Search for the cell housing the specified text and yield its (x, y) center coordinate. 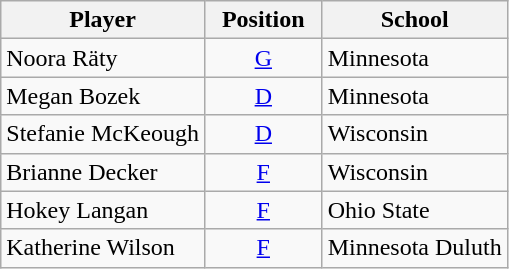
Brianne Decker (103, 172)
Megan Bozek (103, 96)
Noora Räty (103, 58)
Stefanie McKeough (103, 134)
Ohio State (414, 210)
Player (103, 20)
Position (263, 20)
Hokey Langan (103, 210)
Minnesota Duluth (414, 248)
G (263, 58)
School (414, 20)
Katherine Wilson (103, 248)
